Find where the given text appears and provide that cell's center as (X, Y) coordinate. 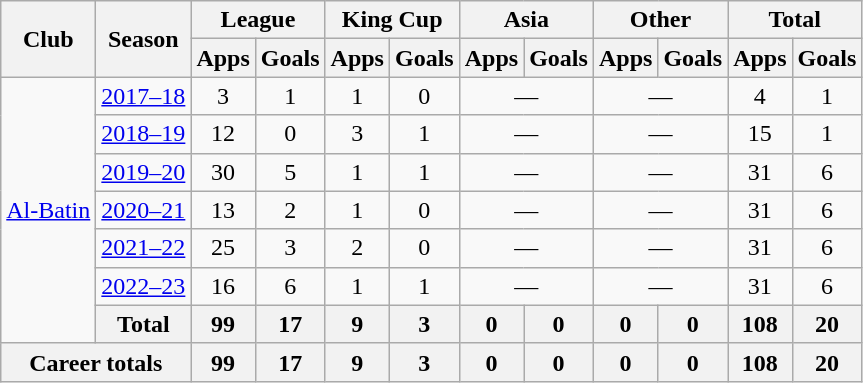
2020–21 (144, 210)
12 (223, 134)
Asia (526, 20)
30 (223, 172)
16 (223, 286)
2019–20 (144, 172)
25 (223, 248)
Al-Batin (48, 210)
Career totals (96, 362)
Club (48, 39)
2018–19 (144, 134)
2021–22 (144, 248)
League (258, 20)
15 (760, 134)
King Cup (392, 20)
5 (290, 172)
4 (760, 96)
2017–18 (144, 96)
13 (223, 210)
Other (660, 20)
Season (144, 39)
2022–23 (144, 286)
